For the text-containing cell, return its midpoint in [X, Y] coordinate format. 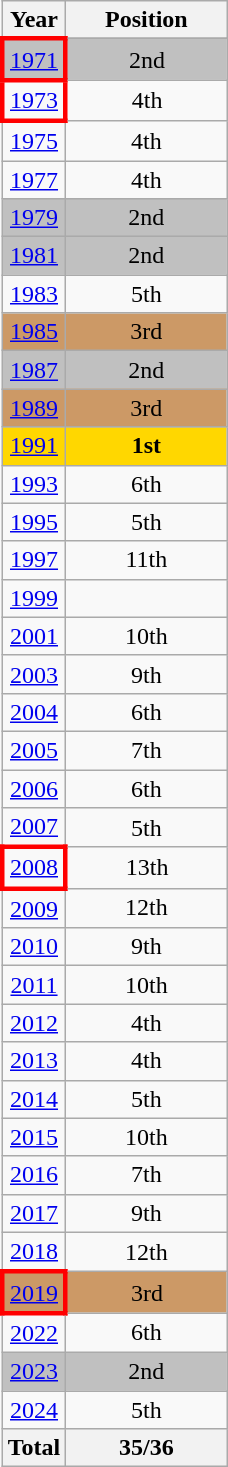
2009 [34, 908]
1987 [34, 370]
Total [34, 1448]
2016 [34, 1175]
1971 [34, 60]
2023 [34, 1371]
2008 [34, 868]
2001 [34, 636]
2014 [34, 1099]
1973 [34, 100]
1985 [34, 332]
35/36 [146, 1448]
2024 [34, 1409]
1991 [34, 446]
Position [146, 20]
1975 [34, 141]
1979 [34, 218]
1981 [34, 256]
2022 [34, 1333]
2007 [34, 828]
2006 [34, 789]
2018 [34, 1252]
2019 [34, 1292]
Year [34, 20]
1999 [34, 598]
1995 [34, 522]
1983 [34, 294]
1997 [34, 560]
1989 [34, 408]
1993 [34, 484]
2012 [34, 1023]
1977 [34, 179]
2004 [34, 712]
2010 [34, 947]
2015 [34, 1137]
2013 [34, 1061]
2003 [34, 674]
1st [146, 446]
11th [146, 560]
13th [146, 868]
2017 [34, 1213]
2005 [34, 750]
2011 [34, 985]
